Scan for the cell matching the given text and deliver its (X, Y) coordinate at center. 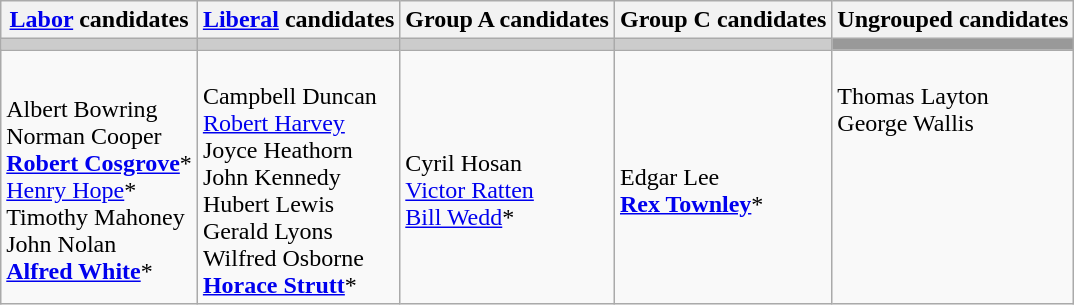
Albert Bowring Norman Cooper Robert Cosgrove* Henry Hope* Timothy Mahoney John Nolan Alfred White* (100, 177)
Liberal candidates (298, 20)
Group A candidates (508, 20)
Thomas Layton George Wallis (953, 177)
Cyril Hosan Victor Ratten Bill Wedd* (508, 177)
Group C candidates (722, 20)
Campbell Duncan Robert Harvey Joyce Heathorn John Kennedy Hubert Lewis Gerald Lyons Wilfred Osborne Horace Strutt* (298, 177)
Labor candidates (100, 20)
Edgar Lee Rex Townley* (722, 177)
Ungrouped candidates (953, 20)
